Pinpoint the cell where the given text exists, returning its (X, Y) midpoint coordinate. 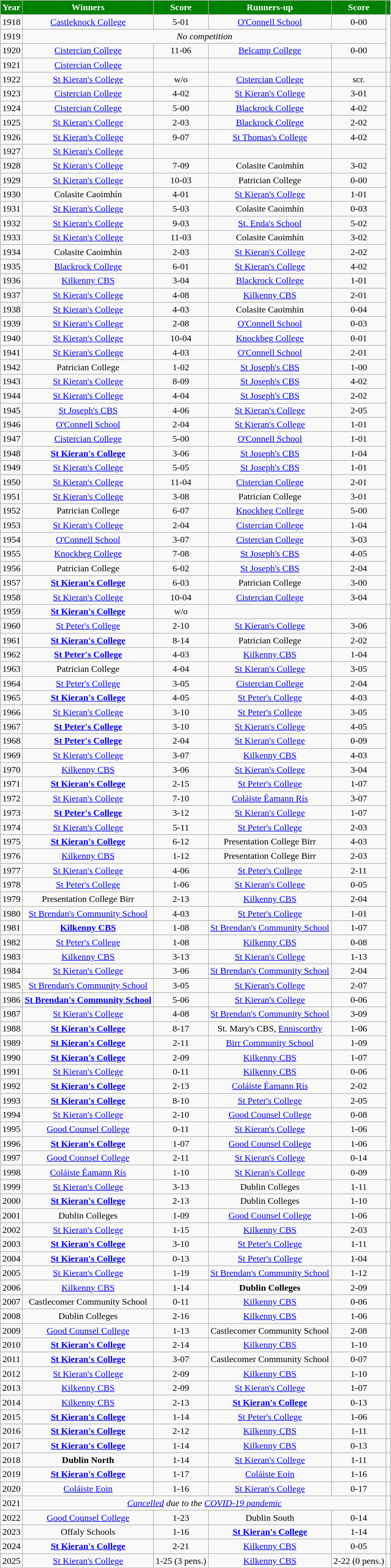
2002 (11, 1230)
7-10 (181, 798)
1987 (11, 1014)
1957 (11, 583)
2000 (11, 1201)
Cancelled due to the COVID-19 pandemic (205, 1503)
0-07 (358, 1359)
2024 (11, 1546)
1978 (11, 885)
1-02 (181, 367)
1984 (11, 971)
1944 (11, 396)
7-08 (181, 554)
1920 (11, 51)
1970 (11, 770)
1926 (11, 137)
2-16 (181, 1316)
1951 (11, 496)
6-02 (181, 568)
St. Mary's CBS, Enniscorthy (270, 1028)
2021 (11, 1503)
2006 (11, 1287)
11-06 (181, 51)
1974 (11, 827)
1983 (11, 957)
5-11 (181, 827)
1972 (11, 798)
1-00 (358, 367)
3-08 (181, 496)
1969 (11, 755)
2017 (11, 1446)
St. Enda's School (270, 223)
1997 (11, 1158)
7-09 (181, 165)
3-09 (358, 1014)
2003 (11, 1244)
1937 (11, 295)
1932 (11, 223)
11-04 (181, 482)
6-12 (181, 841)
scr. (358, 79)
1958 (11, 597)
2-14 (181, 1345)
1925 (11, 122)
2010 (11, 1345)
6-07 (181, 511)
Dublin North (88, 1460)
2007 (11, 1302)
2008 (11, 1316)
1941 (11, 353)
Birr Community School (270, 1043)
1988 (11, 1028)
1938 (11, 309)
1933 (11, 238)
2025 (11, 1561)
2014 (11, 1403)
9-03 (181, 223)
1966 (11, 712)
1-23 (181, 1517)
1999 (11, 1187)
1975 (11, 841)
1935 (11, 266)
1940 (11, 338)
1985 (11, 985)
1977 (11, 870)
Offaly Schools (88, 1532)
1998 (11, 1172)
1939 (11, 324)
1946 (11, 425)
2023 (11, 1532)
1921 (11, 65)
1986 (11, 1000)
1992 (11, 1086)
1-15 (181, 1230)
1955 (11, 554)
1952 (11, 511)
8-14 (181, 640)
1991 (11, 1072)
2011 (11, 1359)
2004 (11, 1259)
1982 (11, 942)
1942 (11, 367)
1964 (11, 683)
5-02 (358, 223)
2012 (11, 1374)
0-01 (358, 338)
2022 (11, 1517)
1967 (11, 727)
1973 (11, 813)
0-04 (358, 309)
1947 (11, 439)
Dublin South (270, 1517)
1962 (11, 655)
11-03 (181, 238)
1968 (11, 741)
1923 (11, 94)
2015 (11, 1417)
No competition (205, 36)
2020 (11, 1489)
Runners-up (270, 8)
6-01 (181, 266)
1979 (11, 899)
2-15 (181, 784)
1971 (11, 784)
1995 (11, 1129)
4-01 (181, 195)
3-03 (358, 540)
2-22 (0 pens.) (358, 1561)
1-19 (181, 1273)
2-07 (358, 985)
1-17 (181, 1474)
1963 (11, 669)
1918 (11, 22)
8-09 (181, 381)
1936 (11, 281)
3-12 (181, 813)
1950 (11, 482)
2-12 (181, 1431)
1961 (11, 640)
2013 (11, 1388)
2009 (11, 1330)
St Thomas's College (270, 137)
1959 (11, 611)
1934 (11, 252)
2018 (11, 1460)
1956 (11, 568)
1929 (11, 180)
5-06 (181, 1000)
1954 (11, 540)
2019 (11, 1474)
1980 (11, 914)
Belcamp College (270, 51)
1949 (11, 468)
Winners (88, 8)
1976 (11, 856)
1994 (11, 1115)
1993 (11, 1101)
2005 (11, 1273)
8-10 (181, 1101)
5-01 (181, 22)
1981 (11, 928)
6-03 (181, 583)
1-25 (3 pens.) (181, 1561)
5-05 (181, 468)
1996 (11, 1144)
1922 (11, 79)
1948 (11, 453)
Year (11, 8)
1927 (11, 151)
1924 (11, 108)
2001 (11, 1215)
0-17 (358, 1489)
1931 (11, 209)
1965 (11, 698)
1960 (11, 626)
1928 (11, 165)
1919 (11, 36)
1943 (11, 381)
2-21 (181, 1546)
9-07 (181, 137)
1989 (11, 1043)
Castleknock College (88, 22)
1953 (11, 525)
1990 (11, 1057)
1945 (11, 410)
2016 (11, 1431)
8-17 (181, 1028)
5-03 (181, 209)
1930 (11, 195)
10-03 (181, 180)
3-00 (358, 583)
